Capture the cell that displays the provided text and extract its [X, Y] central coordinate. 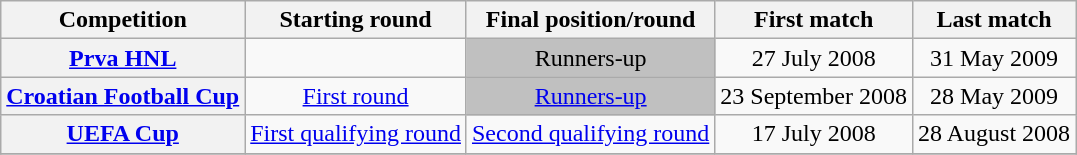
Competition [123, 20]
UEFA Cup [123, 134]
31 May 2009 [994, 58]
27 July 2008 [814, 58]
Last match [994, 20]
28 May 2009 [994, 96]
Final position/round [590, 20]
First match [814, 20]
First qualifying round [356, 134]
17 July 2008 [814, 134]
Croatian Football Cup [123, 96]
Starting round [356, 20]
23 September 2008 [814, 96]
Prva HNL [123, 58]
First round [356, 96]
28 August 2008 [994, 134]
Second qualifying round [590, 134]
